Capture the cell that displays the provided text and extract its [X, Y] central coordinate. 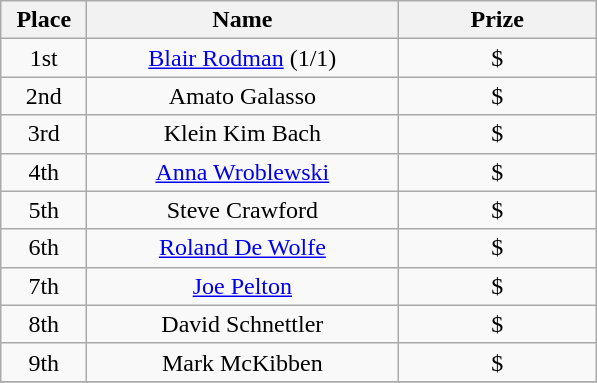
David Schnettler [242, 324]
Steve Crawford [242, 210]
5th [44, 210]
Name [242, 20]
Amato Galasso [242, 96]
Roland De Wolfe [242, 248]
Place [44, 20]
9th [44, 362]
4th [44, 172]
2nd [44, 96]
8th [44, 324]
Klein Kim Bach [242, 134]
1st [44, 58]
6th [44, 248]
Blair Rodman (1/1) [242, 58]
Prize [498, 20]
Joe Pelton [242, 286]
3rd [44, 134]
7th [44, 286]
Anna Wroblewski [242, 172]
Mark McKibben [242, 362]
